Return [x, y] of the center of cell containing provided text 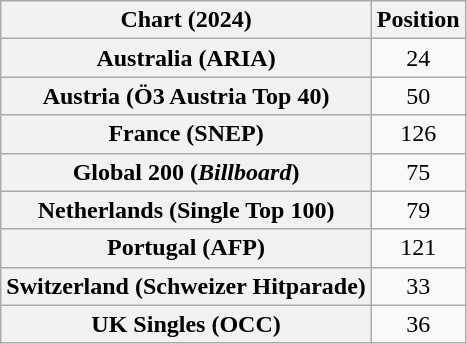
Position [418, 20]
126 [418, 134]
33 [418, 286]
Australia (ARIA) [186, 58]
Global 200 (Billboard) [186, 172]
50 [418, 96]
121 [418, 248]
75 [418, 172]
79 [418, 210]
Chart (2024) [186, 20]
24 [418, 58]
Netherlands (Single Top 100) [186, 210]
Austria (Ö3 Austria Top 40) [186, 96]
Switzerland (Schweizer Hitparade) [186, 286]
Portugal (AFP) [186, 248]
UK Singles (OCC) [186, 324]
France (SNEP) [186, 134]
36 [418, 324]
